Provide the [X, Y] coordinate of the cell's center where the given text is located.  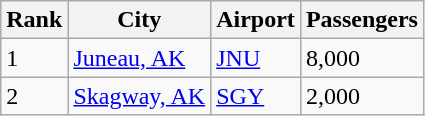
Rank [34, 20]
1 [34, 58]
8,000 [362, 58]
SGY [256, 96]
2 [34, 96]
JNU [256, 58]
Passengers [362, 20]
Skagway, AK [140, 96]
Airport [256, 20]
2,000 [362, 96]
Juneau, AK [140, 58]
City [140, 20]
